Capture the cell that displays the provided text and extract its [X, Y] central coordinate. 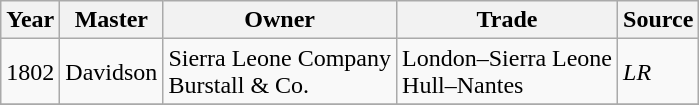
Master [112, 20]
Trade [508, 20]
Owner [280, 20]
Year [30, 20]
LR [658, 72]
1802 [30, 72]
Source [658, 20]
Sierra Leone CompanyBurstall & Co. [280, 72]
Davidson [112, 72]
London–Sierra LeoneHull–Nantes [508, 72]
